Locate the cell with the specified text and output its [X, Y] center coordinate. 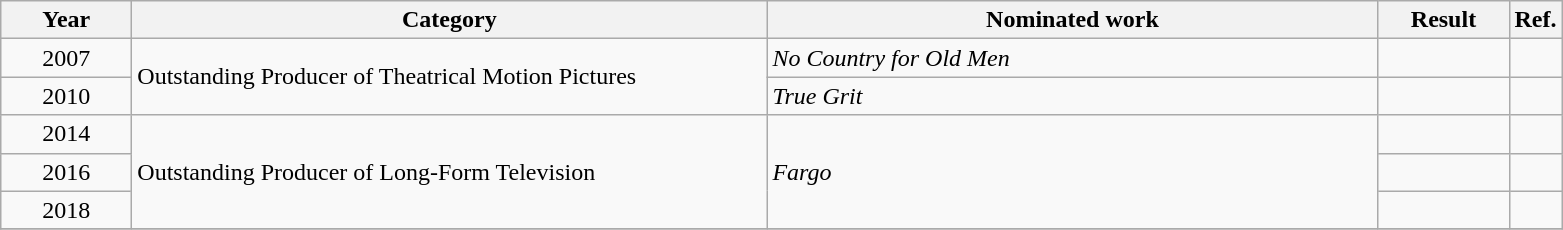
Result [1444, 20]
2016 [66, 172]
2007 [66, 58]
No Country for Old Men [1072, 58]
Outstanding Producer of Theatrical Motion Pictures [450, 77]
Fargo [1072, 172]
Ref. [1536, 20]
2018 [66, 210]
Nominated work [1072, 20]
Year [66, 20]
Outstanding Producer of Long-Form Television [450, 172]
2014 [66, 134]
True Grit [1072, 96]
2010 [66, 96]
Category [450, 20]
